From the cell containing the given text, extract its center point as (x, y) coordinate. 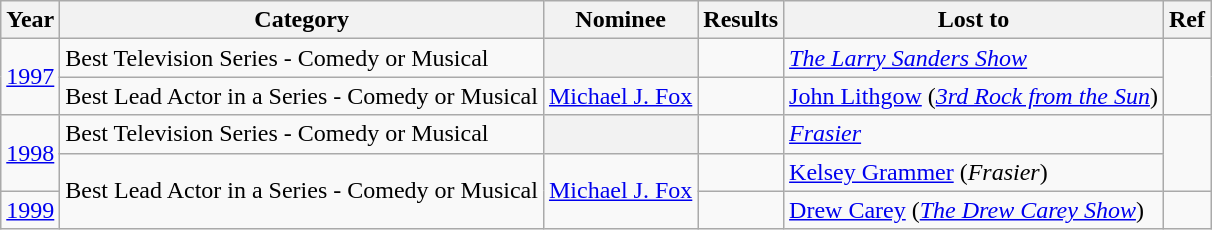
1998 (30, 153)
Lost to (974, 20)
Nominee (620, 20)
The Larry Sanders Show (974, 58)
1999 (30, 210)
Results (741, 20)
John Lithgow (3rd Rock from the Sun) (974, 96)
Drew Carey (The Drew Carey Show) (974, 210)
Frasier (974, 134)
Year (30, 20)
Kelsey Grammer (Frasier) (974, 172)
Category (302, 20)
Ref (1186, 20)
1997 (30, 77)
